Return the [x, y] coordinate for the center point of the cell that contains the specified text.  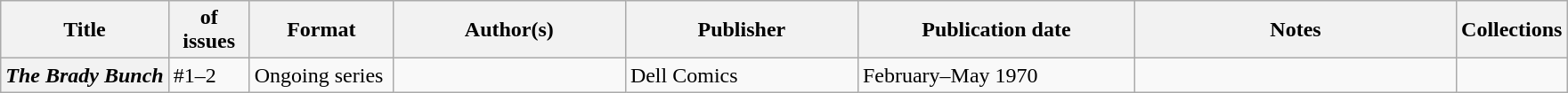
The Brady Bunch [85, 75]
Collections [1512, 30]
#1–2 [208, 75]
Notes [1295, 30]
Publication date [995, 30]
February–May 1970 [995, 75]
Author(s) [509, 30]
Title [85, 30]
Ongoing series [321, 75]
Format [321, 30]
Publisher [741, 30]
Dell Comics [741, 75]
of issues [208, 30]
